Locate the cell with the specified text and output its [X, Y] center coordinate. 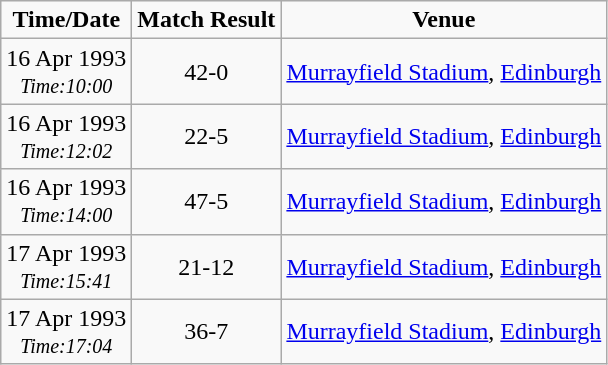
Match Result [206, 20]
Time/Date [66, 20]
17 Apr 1993Time:17:04 [66, 332]
42-0 [206, 72]
16 Apr 1993Time:10:00 [66, 72]
16 Apr 1993Time:14:00 [66, 202]
Venue [444, 20]
17 Apr 1993Time:15:41 [66, 266]
47-5 [206, 202]
22-5 [206, 136]
16 Apr 1993Time:12:02 [66, 136]
36-7 [206, 332]
21-12 [206, 266]
